Provide the (X, Y) coordinate of the cell's center where the given text is located.  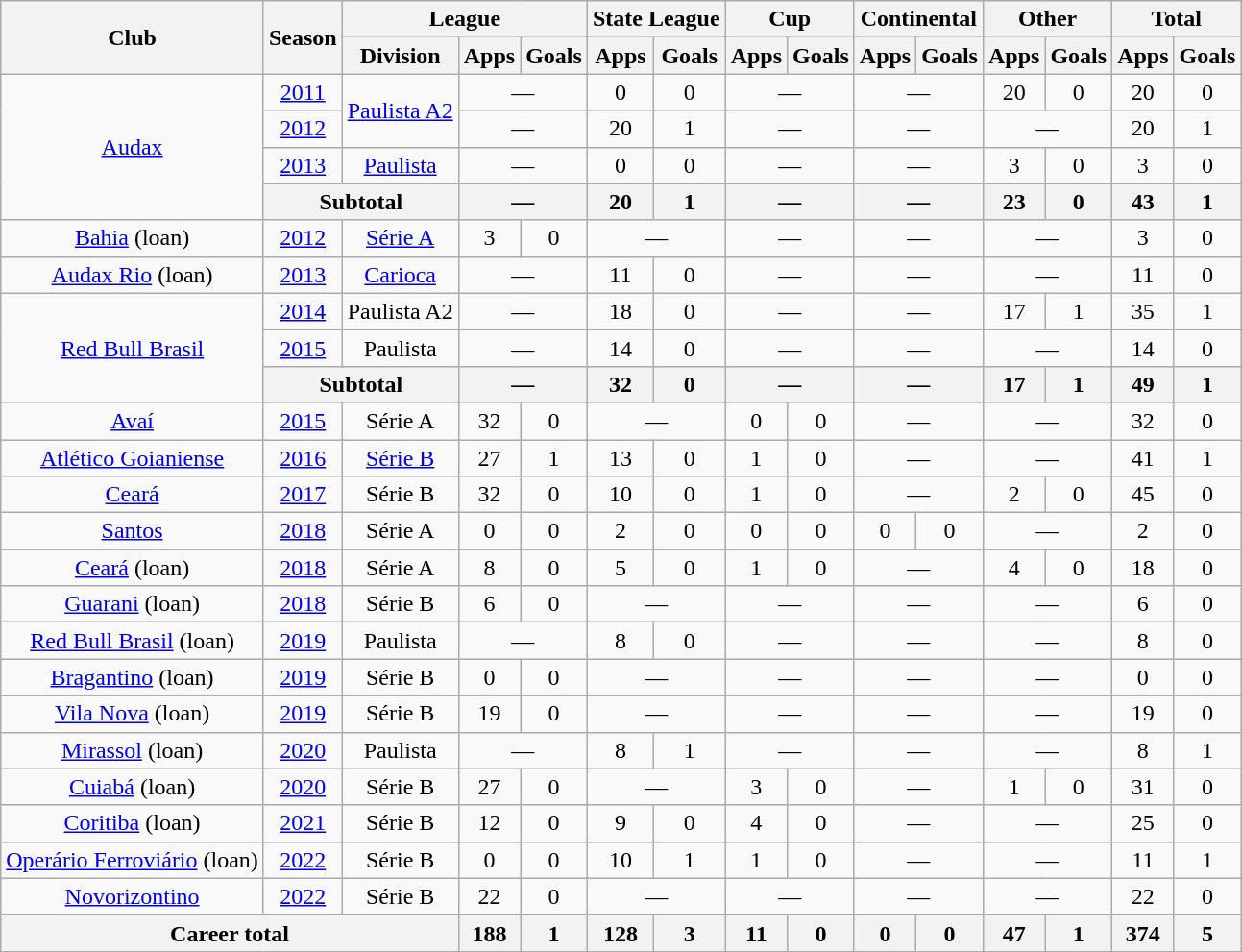
Division (400, 56)
Atlético Goianiense (133, 458)
Mirassol (loan) (133, 750)
128 (621, 933)
35 (1143, 311)
Other (1047, 19)
49 (1143, 384)
Audax (133, 147)
Operário Ferroviário (loan) (133, 860)
Guarani (loan) (133, 604)
31 (1143, 787)
Season (303, 37)
Ceará (loan) (133, 568)
Vila Nova (loan) (133, 714)
13 (621, 458)
41 (1143, 458)
Career total (230, 933)
23 (1013, 202)
9 (621, 823)
Coritiba (loan) (133, 823)
Cuiabá (loan) (133, 787)
Carioca (400, 275)
2017 (303, 495)
Avaí (133, 421)
2016 (303, 458)
Cup (790, 19)
Santos (133, 531)
Red Bull Brasil (loan) (133, 641)
12 (489, 823)
Total (1177, 19)
47 (1013, 933)
Bragantino (loan) (133, 677)
2014 (303, 311)
2011 (303, 92)
188 (489, 933)
2021 (303, 823)
Continental (918, 19)
Red Bull Brasil (133, 348)
Ceará (133, 495)
374 (1143, 933)
State League (656, 19)
45 (1143, 495)
25 (1143, 823)
Novorizontino (133, 896)
43 (1143, 202)
Audax Rio (loan) (133, 275)
Bahia (loan) (133, 238)
Club (133, 37)
League (465, 19)
